Return the (x, y) coordinate for the center point of the cell that contains the specified text.  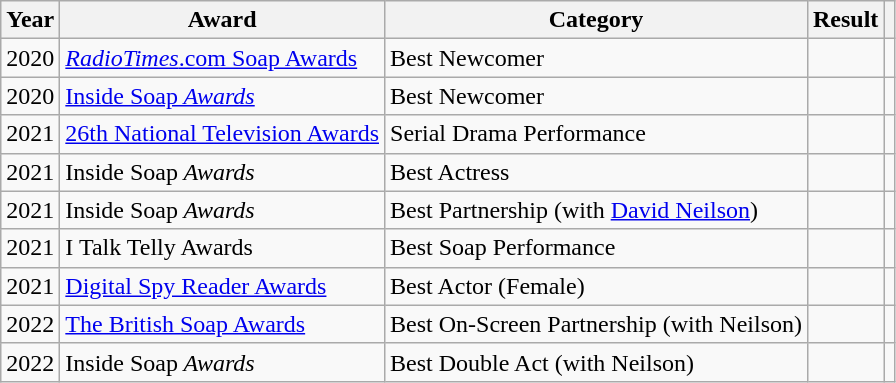
RadioTimes.com Soap Awards (222, 58)
Year (30, 20)
Best Soap Performance (596, 248)
I Talk Telly Awards (222, 248)
Award (222, 20)
Best Actor (Female) (596, 286)
26th National Television Awards (222, 134)
Best On-Screen Partnership (with Neilson) (596, 324)
Best Double Act (with Neilson) (596, 362)
Result (845, 20)
The British Soap Awards (222, 324)
Best Actress (596, 172)
Category (596, 20)
Best Partnership (with David Neilson) (596, 210)
Digital Spy Reader Awards (222, 286)
Serial Drama Performance (596, 134)
